Locate the cell with the specified text and output its [X, Y] center coordinate. 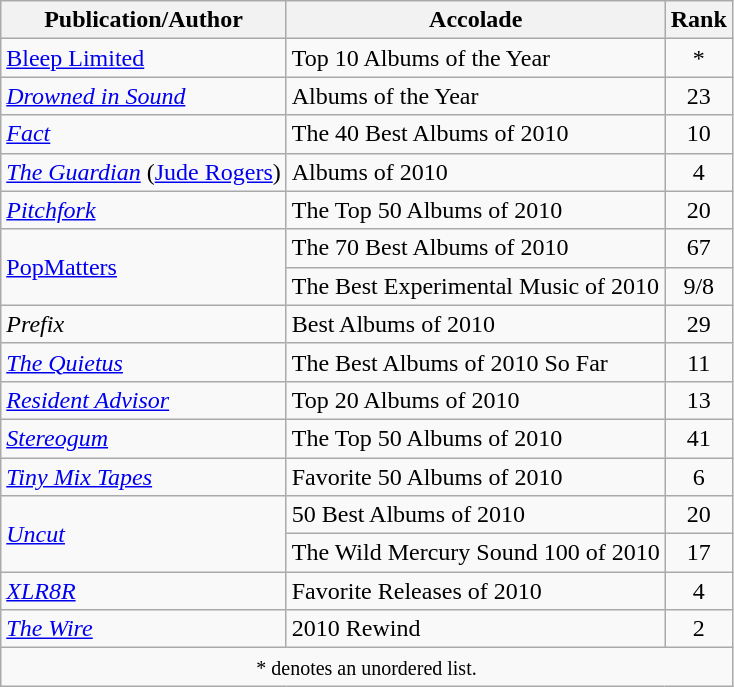
Bleep Limited [144, 58]
2 [698, 629]
23 [698, 96]
Pitchfork [144, 210]
Resident Advisor [144, 400]
Favorite Releases of 2010 [476, 591]
XLR8R [144, 591]
The Best Experimental Music of 2010 [476, 286]
* [698, 58]
11 [698, 362]
* denotes an unordered list. [367, 667]
The Wild Mercury Sound 100 of 2010 [476, 553]
PopMatters [144, 267]
Albums of the Year [476, 96]
50 Best Albums of 2010 [476, 515]
Publication/Author [144, 20]
Favorite 50 Albums of 2010 [476, 477]
Top 20 Albums of 2010 [476, 400]
13 [698, 400]
Accolade [476, 20]
10 [698, 134]
The 70 Best Albums of 2010 [476, 248]
Fact [144, 134]
29 [698, 324]
6 [698, 477]
Top 10 Albums of the Year [476, 58]
9/8 [698, 286]
17 [698, 553]
Albums of 2010 [476, 172]
Rank [698, 20]
The Best Albums of 2010 So Far [476, 362]
Tiny Mix Tapes [144, 477]
The Quietus [144, 362]
The Guardian (Jude Rogers) [144, 172]
41 [698, 438]
The Wire [144, 629]
Drowned in Sound [144, 96]
Prefix [144, 324]
The 40 Best Albums of 2010 [476, 134]
Stereogum [144, 438]
67 [698, 248]
Best Albums of 2010 [476, 324]
2010 Rewind [476, 629]
Uncut [144, 534]
